Output the [X, Y] coordinate of the center of the cell containing the given text.  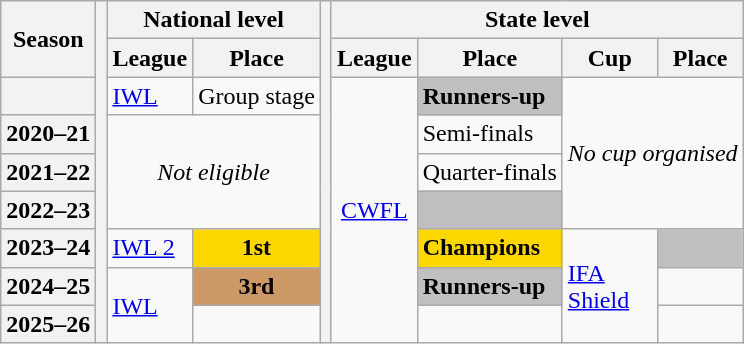
CWFL [374, 210]
1st [257, 248]
2025–26 [48, 324]
Semi-finals [490, 134]
State level [537, 20]
2024–25 [48, 286]
IWL 2 [150, 248]
IFAShield [610, 286]
National level [214, 20]
No cup organised [652, 153]
2022–23 [48, 210]
Season [48, 39]
Group stage [257, 96]
2020–21 [48, 134]
2023–24 [48, 248]
Not eligible [214, 172]
Champions [490, 248]
Cup [610, 58]
2021–22 [48, 172]
Quarter-finals [490, 172]
3rd [257, 286]
